Return the [x, y] coordinate for the center point of the cell that contains the specified text.  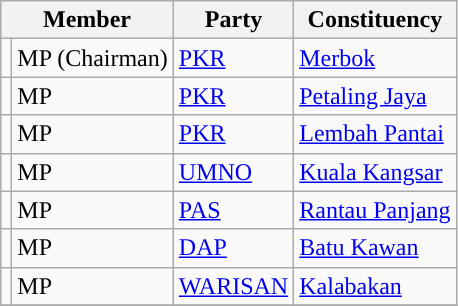
Member [88, 20]
Petaling Jaya [375, 96]
MP (Chairman) [92, 58]
Batu Kawan [375, 248]
Party [233, 20]
WARISAN [233, 286]
Constituency [375, 20]
UMNO [233, 172]
Kuala Kangsar [375, 172]
DAP [233, 248]
PAS [233, 210]
Rantau Panjang [375, 210]
Merbok [375, 58]
Kalabakan [375, 286]
Lembah Pantai [375, 134]
